For the text-containing cell, return its midpoint in [x, y] coordinate format. 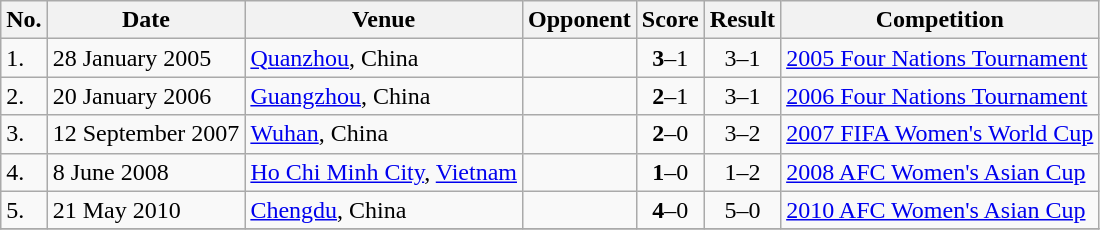
Result [742, 20]
3. [24, 134]
Wuhan, China [384, 134]
1. [24, 58]
28 January 2005 [146, 58]
Opponent [580, 20]
Competition [940, 20]
Venue [384, 20]
2008 AFC Women's Asian Cup [940, 172]
2005 Four Nations Tournament [940, 58]
5–0 [742, 210]
2–1 [670, 96]
1–2 [742, 172]
Score [670, 20]
2–0 [670, 134]
20 January 2006 [146, 96]
2. [24, 96]
2007 FIFA Women's World Cup [940, 134]
21 May 2010 [146, 210]
Guangzhou, China [384, 96]
4–0 [670, 210]
Date [146, 20]
No. [24, 20]
1–0 [670, 172]
2006 Four Nations Tournament [940, 96]
5. [24, 210]
2010 AFC Women's Asian Cup [940, 210]
8 June 2008 [146, 172]
3–2 [742, 134]
4. [24, 172]
Chengdu, China [384, 210]
Quanzhou, China [384, 58]
Ho Chi Minh City, Vietnam [384, 172]
12 September 2007 [146, 134]
